Output the (x, y) coordinate of the center of the cell containing the given text.  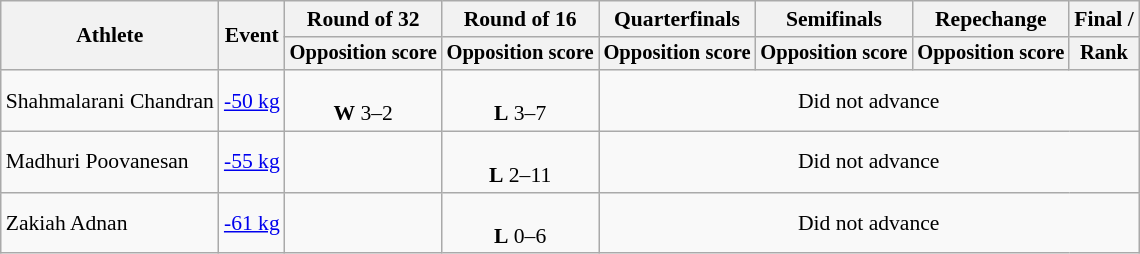
L 0–6 (520, 224)
-50 kg (252, 100)
Semifinals (834, 19)
L 2–11 (520, 162)
L 3–7 (520, 100)
W 3–2 (364, 100)
Final / (1104, 19)
Round of 16 (520, 19)
Shahmalarani Chandran (110, 100)
Madhuri Poovanesan (110, 162)
-61 kg (252, 224)
Round of 32 (364, 19)
Rank (1104, 54)
-55 kg (252, 162)
Athlete (110, 36)
Repechange (990, 19)
Quarterfinals (678, 19)
Zakiah Adnan (110, 224)
Event (252, 36)
